Identify which cell holds the provided text, then report its (X, Y) central coordinate. 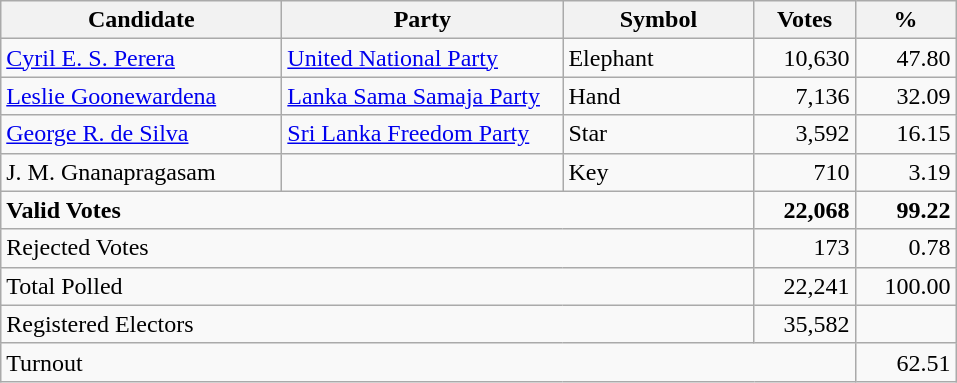
3.19 (906, 172)
Rejected Votes (378, 248)
10,630 (804, 58)
7,136 (804, 96)
173 (804, 248)
35,582 (804, 324)
Hand (658, 96)
22,068 (804, 210)
22,241 (804, 286)
Star (658, 134)
Lanka Sama Samaja Party (422, 96)
Sri Lanka Freedom Party (422, 134)
47.80 (906, 58)
Votes (804, 20)
George R. de Silva (142, 134)
62.51 (906, 362)
Party (422, 20)
16.15 (906, 134)
0.78 (906, 248)
Registered Electors (378, 324)
Symbol (658, 20)
Key (658, 172)
Cyril E. S. Perera (142, 58)
Total Polled (378, 286)
% (906, 20)
Elephant (658, 58)
99.22 (906, 210)
100.00 (906, 286)
Leslie Goonewardena (142, 96)
United National Party (422, 58)
3,592 (804, 134)
32.09 (906, 96)
Valid Votes (378, 210)
J. M. Gnanapragasam (142, 172)
Turnout (428, 362)
710 (804, 172)
Candidate (142, 20)
